Capture the cell that displays the provided text and extract its [X, Y] central coordinate. 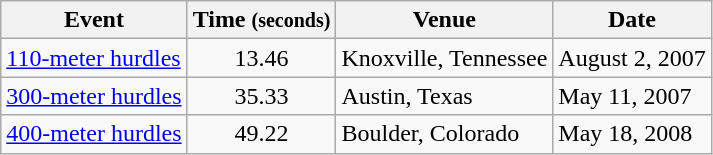
35.33 [262, 96]
110-meter hurdles [94, 58]
May 18, 2008 [632, 134]
Knoxville, Tennessee [444, 58]
May 11, 2007 [632, 96]
Time (seconds) [262, 20]
Boulder, Colorado [444, 134]
August 2, 2007 [632, 58]
Austin, Texas [444, 96]
13.46 [262, 58]
400-meter hurdles [94, 134]
49.22 [262, 134]
Event [94, 20]
Venue [444, 20]
Date [632, 20]
300-meter hurdles [94, 96]
